Provide the [x, y] coordinate of the cell's center where the given text is located.  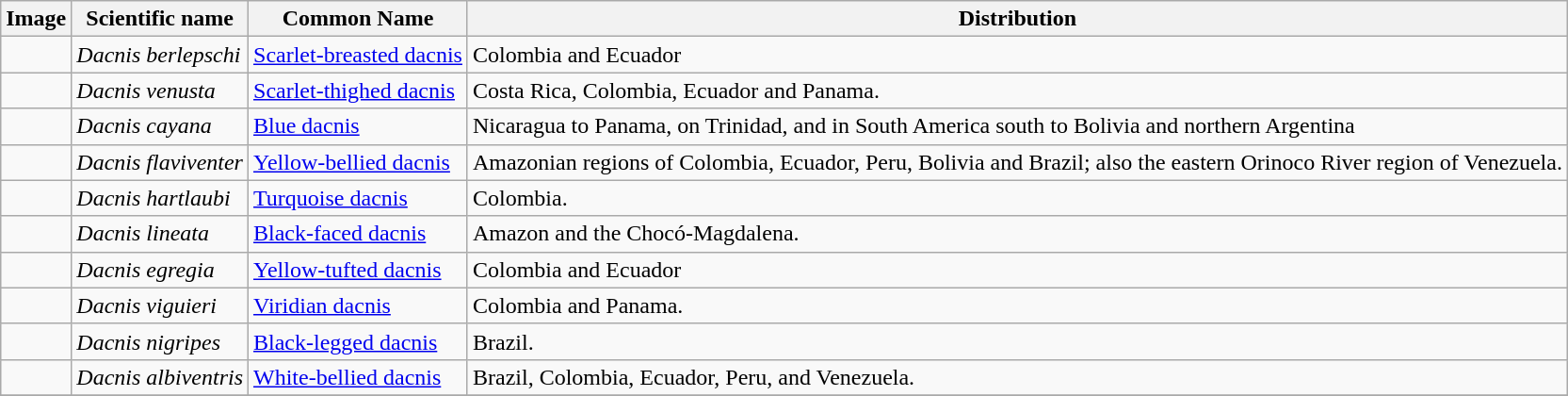
Amazonian regions of Colombia, Ecuador, Peru, Bolivia and Brazil; also the eastern Orinoco River region of Venezuela. [1017, 162]
Black-legged dacnis [358, 341]
Image [36, 19]
Yellow-tufted dacnis [358, 270]
Common Name [358, 19]
Nicaragua to Panama, on Trinidad, and in South America south to Bolivia and northern Argentina [1017, 126]
Brazil, Colombia, Ecuador, Peru, and Venezuela. [1017, 377]
Blue dacnis [358, 126]
Dacnis egregia [160, 270]
Brazil. [1017, 341]
Colombia and Panama. [1017, 305]
Dacnis lineata [160, 234]
Amazon and the Chocó-Magdalena. [1017, 234]
Dacnis venusta [160, 91]
Yellow-bellied dacnis [358, 162]
Costa Rica, Colombia, Ecuador and Panama. [1017, 91]
Colombia. [1017, 198]
Scarlet-thighed dacnis [358, 91]
Viridian dacnis [358, 305]
Black-faced dacnis [358, 234]
Distribution [1017, 19]
Scientific name [160, 19]
Turquoise dacnis [358, 198]
Dacnis hartlaubi [160, 198]
Dacnis nigripes [160, 341]
Dacnis flaviventer [160, 162]
Scarlet-breasted dacnis [358, 55]
Dacnis albiventris [160, 377]
Dacnis viguieri [160, 305]
Dacnis berlepschi [160, 55]
Dacnis cayana [160, 126]
White-bellied dacnis [358, 377]
